Detect which cell encompasses the target text, then output its [X, Y] center coordinate. 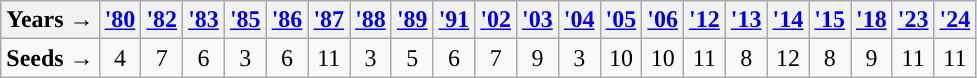
12 [788, 58]
'03 [538, 20]
'85 [245, 20]
'05 [621, 20]
4 [120, 58]
'12 [705, 20]
'23 [913, 20]
'13 [746, 20]
'80 [120, 20]
'91 [454, 20]
'88 [371, 20]
'14 [788, 20]
Seeds → [50, 58]
'04 [579, 20]
'06 [663, 20]
'82 [162, 20]
'02 [496, 20]
'89 [412, 20]
'24 [955, 20]
'86 [287, 20]
'18 [872, 20]
'83 [204, 20]
5 [412, 58]
'15 [830, 20]
'87 [329, 20]
Years → [50, 20]
